Pinpoint the cell where the given text exists, returning its [X, Y] midpoint coordinate. 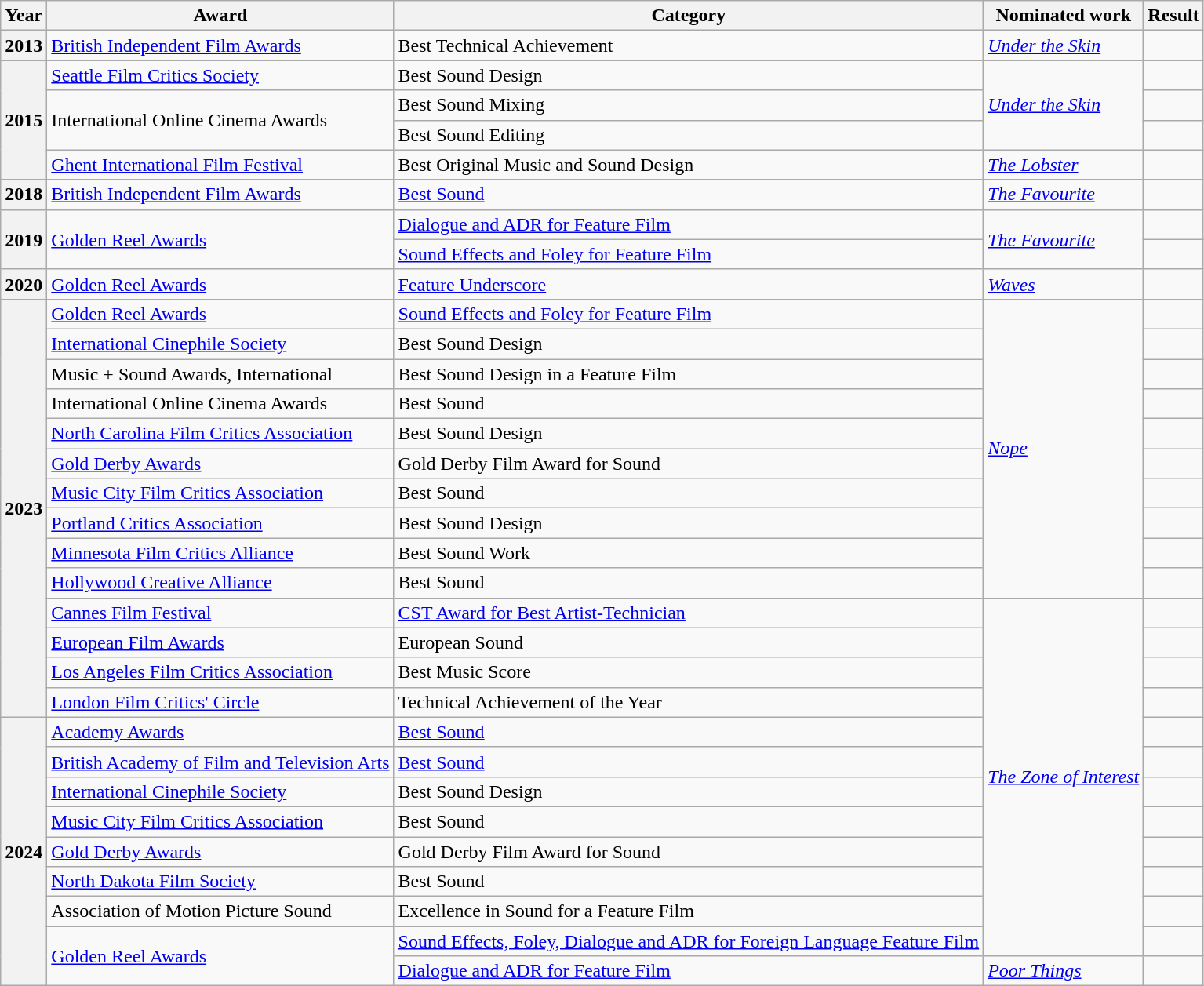
Cannes Film Festival [220, 613]
North Carolina Film Critics Association [220, 434]
Sound Effects, Foley, Dialogue and ADR for Foreign Language Feature Film [689, 941]
Los Angeles Film Critics Association [220, 672]
2015 [24, 120]
Category [689, 16]
Excellence in Sound for a Feature Film [689, 911]
The Lobster [1064, 165]
Association of Motion Picture Sound [220, 911]
Feature Underscore [689, 284]
Best Original Music and Sound Design [689, 165]
Best Sound Mixing [689, 105]
European Film Awards [220, 642]
Best Sound Design in a Feature Film [689, 374]
2018 [24, 195]
North Dakota Film Society [220, 882]
Academy Awards [220, 732]
Nominated work [1064, 16]
CST Award for Best Artist-Technician [689, 613]
Result [1173, 16]
2020 [24, 284]
Award [220, 16]
Minnesota Film Critics Alliance [220, 553]
Best Sound Work [689, 553]
Seattle Film Critics Society [220, 75]
Hollywood Creative Alliance [220, 583]
Best Music Score [689, 672]
2023 [24, 508]
Year [24, 16]
2019 [24, 239]
2013 [24, 45]
Waves [1064, 284]
The Zone of Interest [1064, 777]
Best Technical Achievement [689, 45]
Poor Things [1064, 971]
Portland Critics Association [220, 523]
European Sound [689, 642]
Best Sound Editing [689, 135]
Music + Sound Awards, International [220, 374]
Ghent International Film Festival [220, 165]
2024 [24, 852]
British Academy of Film and Television Arts [220, 762]
Technical Achievement of the Year [689, 702]
London Film Critics' Circle [220, 702]
Nope [1064, 449]
